Extract the (X, Y) coordinate from the center of the cell holding the provided text.  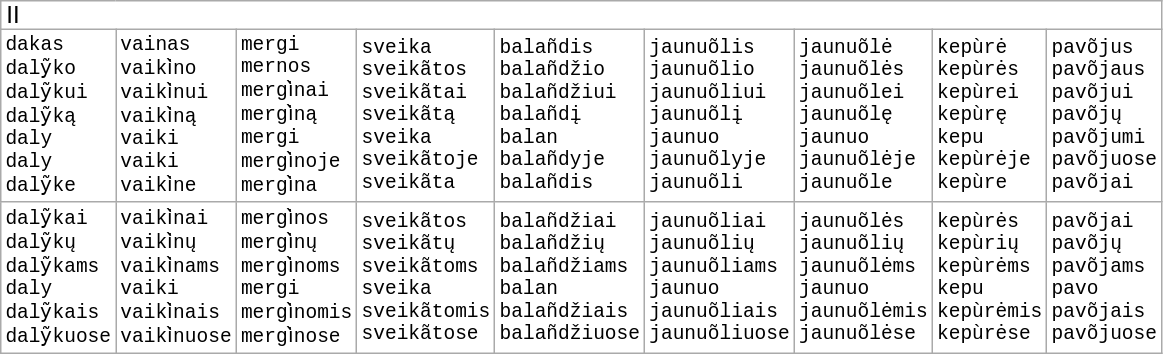
balañdžiaibalañdžiųbalañdžiamsbalanbalañdžiaisbalañdžiuose (570, 277)
mergimernosmergi̇̀naimergi̇̀nąmergimergi̇̀nojemergi̇̀na (296, 116)
sveikãtossveikãtųsveikãtomssveikasveikãtomissveikãtose (426, 277)
II (582, 15)
dakasdalỹkodalỹkuidalỹkądalydalydalỹke (58, 116)
kepùrėskepùriųkepùrėmskepukepùrėmiskepùrėse (990, 277)
sveikasveikãtossveikãtaisveikãtąsveikasveikãtojesveikãta (426, 116)
jaunuõlėsjaunuõliųjaunuõlėmsjaunuojaunuõlėmisjaunuõlėse (863, 277)
vainasvaiki̇̀novaiki̇̀nuivaiki̇̀nąvaikivaikivaiki̇̀ne (176, 116)
pavõjuspavõjauspavõjuipavõjųpavõjumipavõjuosepavõjai (1104, 116)
jaunuõlisjaunuõliojaunuõliuijaunuõlįjaunuojaunuõlyjejaunuõli (720, 116)
pavõjaipavõjųpavõjamspavopavõjaispavõjuose (1104, 277)
jaunuõlėjaunuõlėsjaunuõleijaunuõlęjaunuojaunuõlėjejaunuõle (863, 116)
jaunuõliaijaunuõliųjaunuõliamsjaunuojaunuõliaisjaunuõliuose (720, 277)
dalỹkaidalỹkųdalỹkamsdalydalỹkaisdalỹkuose (58, 277)
kepùrėkepùrėskepùreikepùrękepukepùrėjekepùre (990, 116)
mergi̇̀nosmergi̇̀nųmergi̇̀nomsmergimergi̇̀nomismergi̇̀nose (296, 277)
balañdisbalañdžiobalañdžiuibalañdįbalanbalañdyjebalañdis (570, 116)
vaiki̇̀naivaiki̇̀nųvaiki̇̀namsvaikivaiki̇̀naisvaiki̇̀nuose (176, 277)
